Find where the given text appears and provide that cell's center as [X, Y] coordinate. 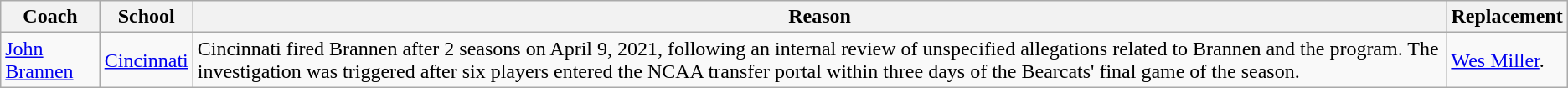
John Brannen [50, 60]
School [146, 17]
Cincinnati [146, 60]
Coach [50, 17]
Reason [819, 17]
Wes Miller. [1507, 60]
Replacement [1507, 17]
